Extract the [x, y] coordinate from the center of the cell holding the provided text.  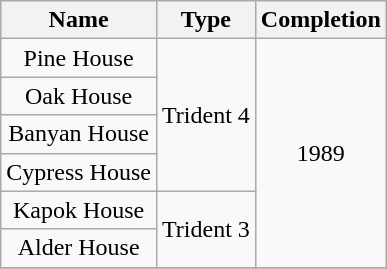
Banyan House [79, 134]
Pine House [79, 58]
Cypress House [79, 172]
Type [206, 20]
Trident 3 [206, 229]
Name [79, 20]
Trident 4 [206, 115]
Kapok House [79, 210]
Completion [320, 20]
Alder House [79, 248]
1989 [320, 153]
Oak House [79, 96]
